Detect which cell encompasses the target text, then output its (x, y) center coordinate. 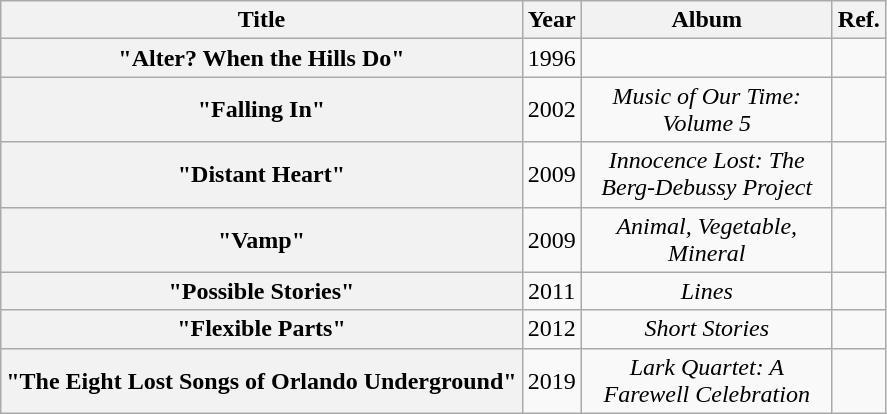
Animal, Vegetable, Mineral (706, 240)
"Vamp" (262, 240)
Year (552, 20)
Title (262, 20)
2012 (552, 329)
Ref. (858, 20)
Innocence Lost: The Berg-Debussy Project (706, 174)
Music of Our Time: Volume 5 (706, 110)
"Possible Stories" (262, 291)
"Distant Heart" (262, 174)
2019 (552, 380)
1996 (552, 58)
Lines (706, 291)
2011 (552, 291)
Album (706, 20)
"Falling In" (262, 110)
Lark Quartet: A Farewell Celebration (706, 380)
Short Stories (706, 329)
"Alter? When the Hills Do" (262, 58)
2002 (552, 110)
"Flexible Parts" (262, 329)
"The Eight Lost Songs of Orlando Underground" (262, 380)
